Extract the [x, y] coordinate from the center of the cell holding the provided text.  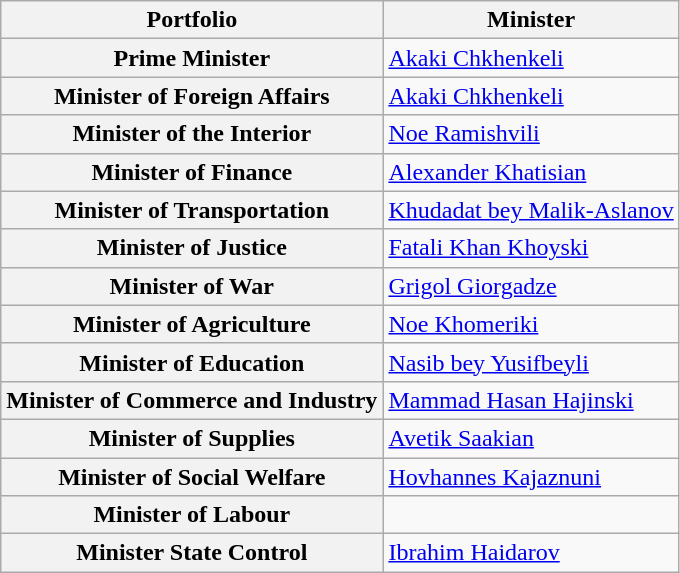
Minister of War [192, 286]
Minister of Transportation [192, 210]
Minister of Social Welfare [192, 477]
Noe Khomeriki [531, 324]
Minister of Supplies [192, 438]
Minister of Foreign Affairs [192, 96]
Portfolio [192, 20]
Ibrahim Haidarov [531, 553]
Minister of Agriculture [192, 324]
Alexander Khatisian [531, 172]
Khudadat bey Malik-Aslanov [531, 210]
Minister of Labour [192, 515]
Minister [531, 20]
Fatali Khan Khoyski [531, 248]
Nasib bey Yusifbeyli [531, 362]
Minister of the Interior [192, 134]
Hovhannes Kajaznuni [531, 477]
Minister of Justice [192, 248]
Minister of Education [192, 362]
Grigol Giorgadze [531, 286]
Minister of Finance [192, 172]
Prime Minister [192, 58]
Minister State Control [192, 553]
Mammad Hasan Hajinski [531, 400]
Avetik Saakian [531, 438]
Minister of Commerce and Industry [192, 400]
Noe Ramishvili [531, 134]
